Locate the cell with the specified text and output its (X, Y) center coordinate. 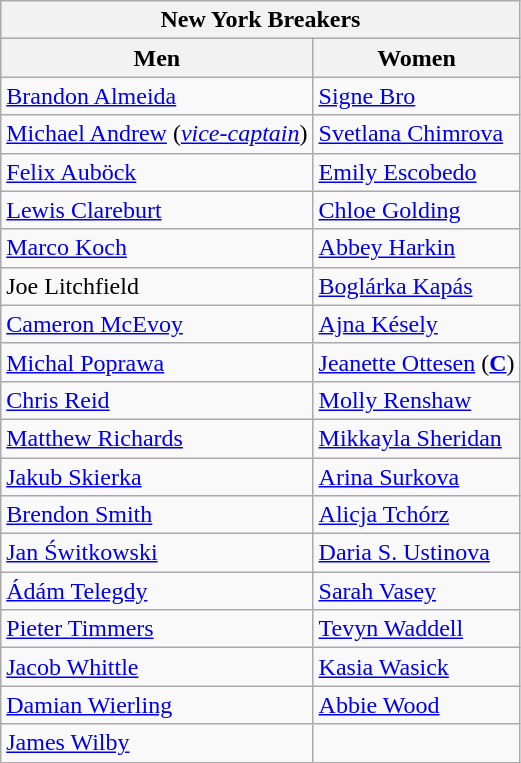
Alicja Tchórz (416, 515)
Arina Surkova (416, 477)
Damian Wierling (157, 705)
Lewis Clareburt (157, 210)
Pieter Timmers (157, 629)
Kasia Wasick (416, 667)
Brandon Almeida (157, 96)
James Wilby (157, 743)
Jeanette Ottesen (C) (416, 362)
New York Breakers (260, 20)
Tevyn Waddell (416, 629)
Ajna Késely (416, 324)
Jacob Whittle (157, 667)
Felix Auböck (157, 172)
Chloe Golding (416, 210)
Emily Escobedo (416, 172)
Michael Andrew (vice-captain) (157, 134)
Ádám Telegdy (157, 591)
Joe Litchfield (157, 286)
Marco Koch (157, 248)
Michal Poprawa (157, 362)
Boglárka Kapás (416, 286)
Svetlana Chimrova (416, 134)
Daria S. Ustinova (416, 553)
Chris Reid (157, 400)
Molly Renshaw (416, 400)
Jakub Skierka (157, 477)
Jan Świtkowski (157, 553)
Abbie Wood (416, 705)
Matthew Richards (157, 438)
Mikkayla Sheridan (416, 438)
Cameron McEvoy (157, 324)
Sarah Vasey (416, 591)
Brendon Smith (157, 515)
Women (416, 58)
Abbey Harkin (416, 248)
Men (157, 58)
Signe Bro (416, 96)
